Determine the [x, y] coordinate at the center of the cell enclosing the given text.  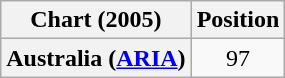
Position [238, 20]
Chart (2005) [96, 20]
Australia (ARIA) [96, 58]
97 [238, 58]
